Locate the cell with the specified text and output its [x, y] center coordinate. 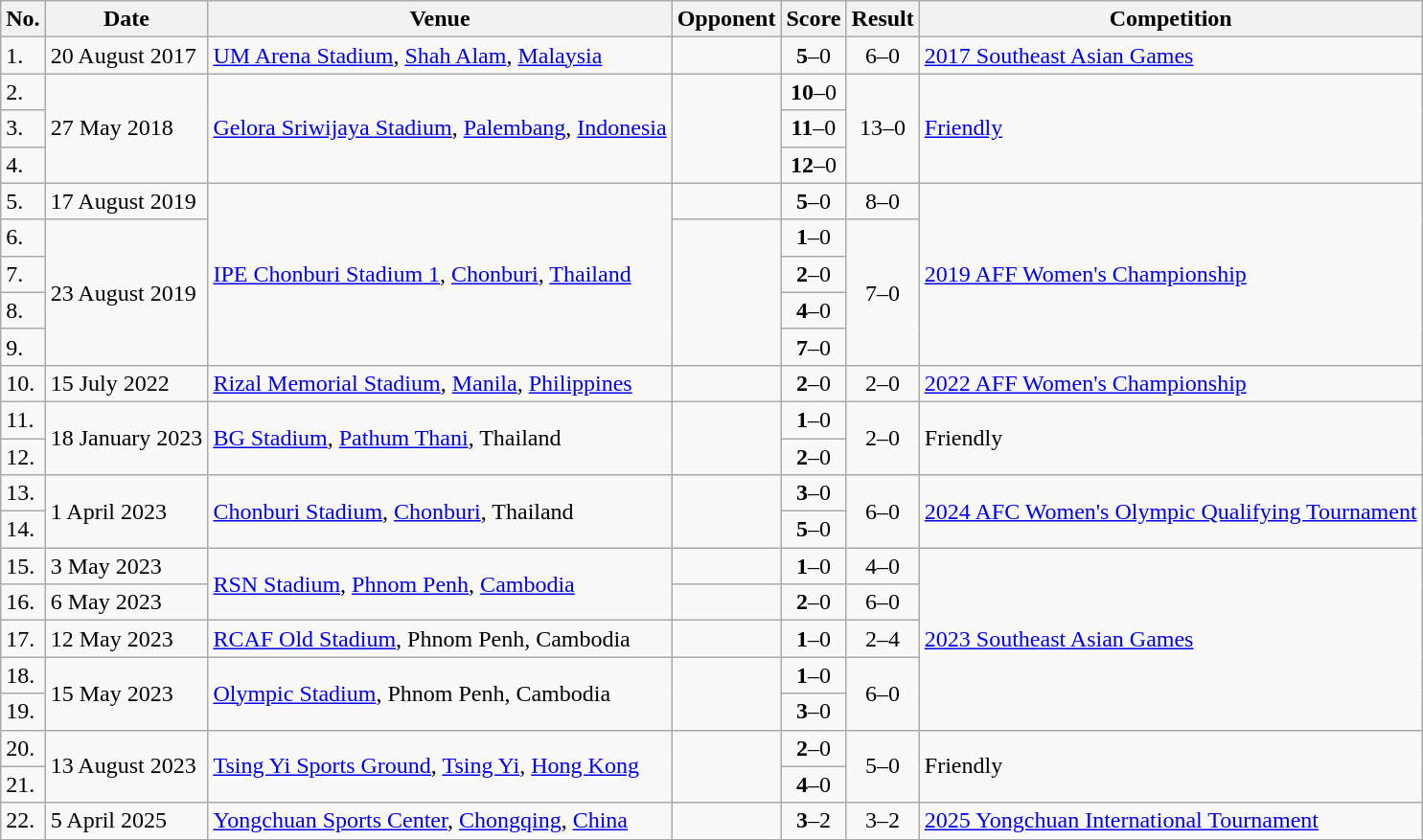
Competition [1171, 19]
2–4 [883, 639]
13 August 2023 [126, 766]
15 July 2022 [126, 383]
5. [23, 201]
1 April 2023 [126, 511]
2017 Southeast Asian Games [1171, 56]
11. [23, 420]
18. [23, 675]
Result [883, 19]
RSN Stadium, Phnom Penh, Cambodia [440, 584]
12–0 [814, 165]
21. [23, 784]
10. [23, 383]
UM Arena Stadium, Shah Alam, Malaysia [440, 56]
Score [814, 19]
27 May 2018 [126, 128]
8. [23, 310]
Olympic Stadium, Phnom Penh, Cambodia [440, 693]
Venue [440, 19]
4. [23, 165]
10–0 [814, 92]
16. [23, 602]
6 May 2023 [126, 602]
13. [23, 493]
Rizal Memorial Stadium, Manila, Philippines [440, 383]
1. [23, 56]
20 August 2017 [126, 56]
14. [23, 530]
2019 AFF Women's Championship [1171, 274]
22. [23, 821]
2024 AFC Women's Olympic Qualifying Tournament [1171, 511]
No. [23, 19]
Tsing Yi Sports Ground, Tsing Yi, Hong Kong [440, 766]
18 January 2023 [126, 438]
3. [23, 128]
Yongchuan Sports Center, Chongqing, China [440, 821]
BG Stadium, Pathum Thani, Thailand [440, 438]
Opponent [726, 19]
2023 Southeast Asian Games [1171, 639]
2025 Yongchuan International Tournament [1171, 821]
7. [23, 274]
6. [23, 238]
17. [23, 639]
Gelora Sriwijaya Stadium, Palembang, Indonesia [440, 128]
3 May 2023 [126, 566]
11–0 [814, 128]
2. [23, 92]
23 August 2019 [126, 292]
12. [23, 457]
17 August 2019 [126, 201]
13–0 [883, 128]
Date [126, 19]
IPE Chonburi Stadium 1, Chonburi, Thailand [440, 274]
12 May 2023 [126, 639]
20. [23, 748]
15 May 2023 [126, 693]
15. [23, 566]
2022 AFF Women's Championship [1171, 383]
5 April 2025 [126, 821]
8–0 [883, 201]
9. [23, 347]
19. [23, 712]
RCAF Old Stadium, Phnom Penh, Cambodia [440, 639]
Chonburi Stadium, Chonburi, Thailand [440, 511]
